Return (x, y) of the center of cell containing provided text 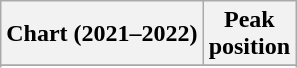
Chart (2021–2022) (102, 34)
Peakposition (249, 34)
